From the cell containing the given text, extract its center point as [x, y] coordinate. 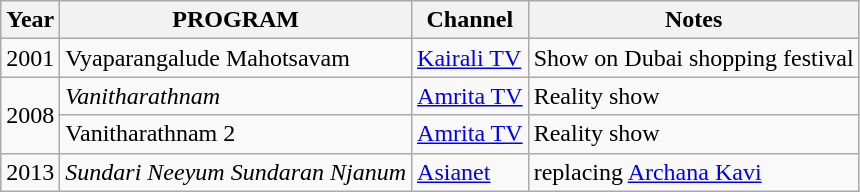
Vanitharathnam 2 [236, 134]
Kairali TV [470, 58]
Asianet [470, 172]
2008 [30, 115]
PROGRAM [236, 20]
replacing Archana Kavi [694, 172]
Year [30, 20]
Notes [694, 20]
Sundari Neeyum Sundaran Njanum [236, 172]
2001 [30, 58]
Channel [470, 20]
2013 [30, 172]
Vanitharathnam [236, 96]
Vyaparangalude Mahotsavam [236, 58]
Show on Dubai shopping festival [694, 58]
